Extract the [x, y] coordinate from the center of the cell holding the provided text.  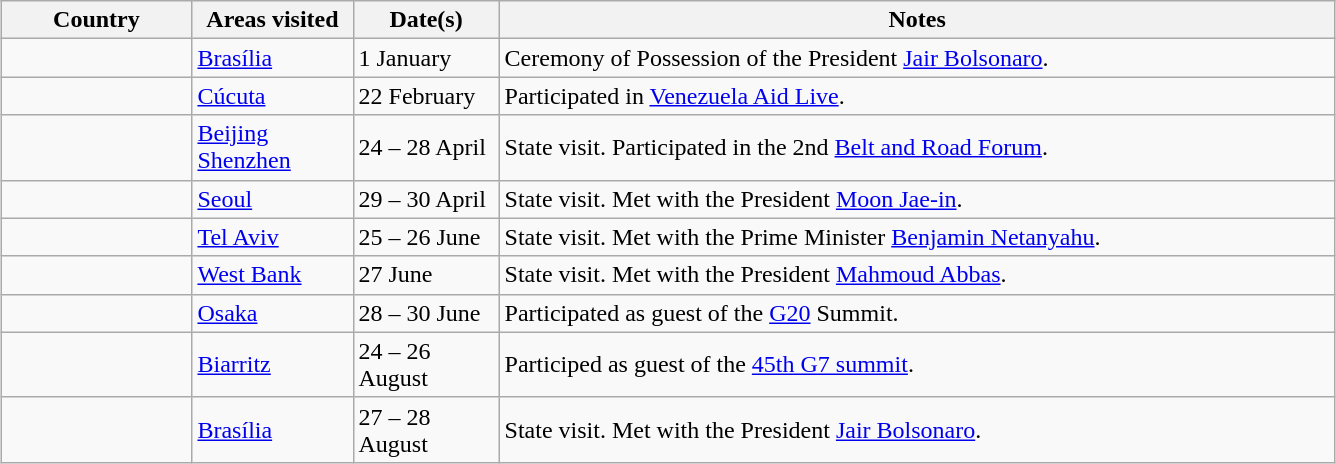
Biarritz [272, 364]
BeijingShenzhen [272, 148]
27 June [426, 275]
West Bank [272, 275]
State visit. Met with the President Moon Jae-in. [917, 199]
24 – 28 April [426, 148]
22 February [426, 96]
State visit. Met with the Prime Minister Benjamin Netanyahu. [917, 237]
State visit. Met with the President Mahmoud Abbas. [917, 275]
Ceremony of Possession of the President Jair Bolsonaro. [917, 58]
Country [96, 20]
Areas visited [272, 20]
25 – 26 June [426, 237]
State visit. Participated in the 2nd Belt and Road Forum. [917, 148]
Participated in Venezuela Aid Live. [917, 96]
State visit. Met with the President Jair Bolsonaro. [917, 430]
Notes [917, 20]
Seoul [272, 199]
24 – 26 August [426, 364]
1 January [426, 58]
28 – 30 June [426, 313]
Osaka [272, 313]
Tel Aviv [272, 237]
Date(s) [426, 20]
Participated as guest of the G20 Summit. [917, 313]
29 – 30 April [426, 199]
Cúcuta [272, 96]
Participed as guest of the 45th G7 summit. [917, 364]
27 – 28 August [426, 430]
